Return [X, Y] of the center of cell containing provided text 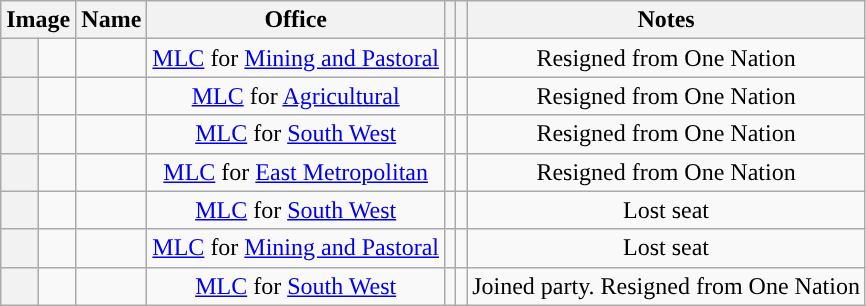
MLC for Agricultural [296, 96]
MLC for East Metropolitan [296, 172]
Office [296, 20]
Name [112, 20]
Image [38, 20]
Joined party. Resigned from One Nation [666, 286]
Notes [666, 20]
